From the cell containing the given text, extract its center point as [X, Y] coordinate. 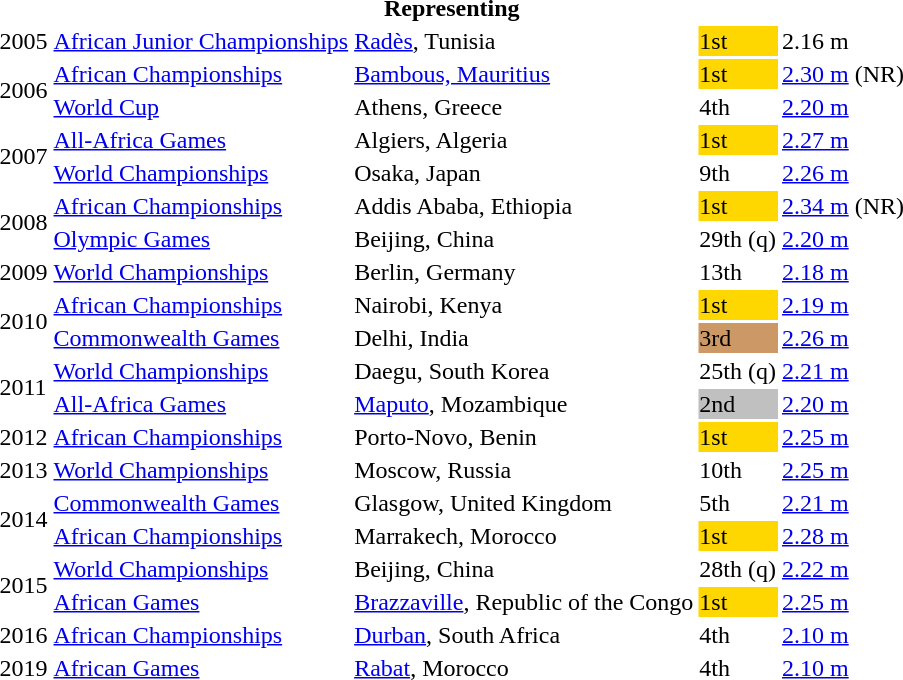
Osaka, Japan [524, 173]
World Cup [201, 107]
Radès, Tunisia [524, 41]
Daegu, South Korea [524, 371]
Nairobi, Kenya [524, 305]
Maputo, Mozambique [524, 404]
9th [738, 173]
Bambous, Mauritius [524, 74]
28th (q) [738, 569]
Addis Ababa, Ethiopia [524, 206]
29th (q) [738, 239]
Marrakech, Morocco [524, 536]
3rd [738, 338]
Moscow, Russia [524, 470]
5th [738, 503]
Athens, Greece [524, 107]
10th [738, 470]
Glasgow, United Kingdom [524, 503]
Durban, South Africa [524, 635]
Brazzaville, Republic of the Congo [524, 602]
Porto-Novo, Benin [524, 437]
2nd [738, 404]
13th [738, 272]
Berlin, Germany [524, 272]
African Junior Championships [201, 41]
Delhi, India [524, 338]
Olympic Games [201, 239]
Algiers, Algeria [524, 140]
African Games [201, 602]
25th (q) [738, 371]
